Determine the [x, y] coordinate at the center of the cell enclosing the given text.  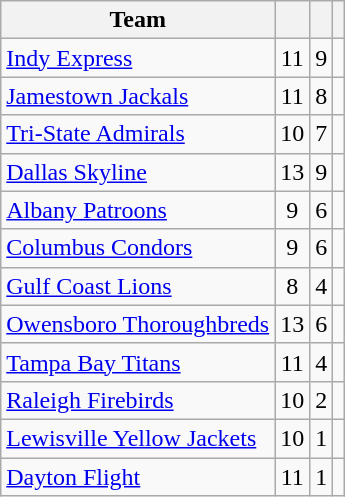
Albany Patroons [138, 210]
Tri-State Admirals [138, 134]
7 [322, 134]
Raleigh Firebirds [138, 400]
Indy Express [138, 58]
2 [322, 400]
Jamestown Jackals [138, 96]
Dayton Flight [138, 477]
Tampa Bay Titans [138, 362]
Team [138, 20]
Lewisville Yellow Jackets [138, 438]
Owensboro Thoroughbreds [138, 324]
Columbus Condors [138, 248]
Gulf Coast Lions [138, 286]
Dallas Skyline [138, 172]
